Scan for the cell matching the given text and deliver its [X, Y] coordinate at center. 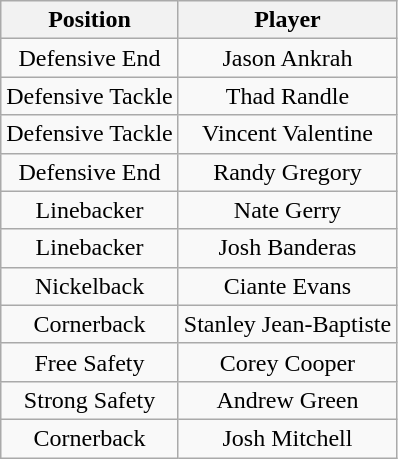
Nickelback [90, 286]
Thad Randle [287, 96]
Player [287, 20]
Jason Ankrah [287, 58]
Position [90, 20]
Stanley Jean-Baptiste [287, 324]
Andrew Green [287, 400]
Randy Gregory [287, 172]
Nate Gerry [287, 210]
Josh Mitchell [287, 438]
Free Safety [90, 362]
Corey Cooper [287, 362]
Josh Banderas [287, 248]
Strong Safety [90, 400]
Ciante Evans [287, 286]
Vincent Valentine [287, 134]
